Provide the [x, y] coordinate of the cell's center where the given text is located.  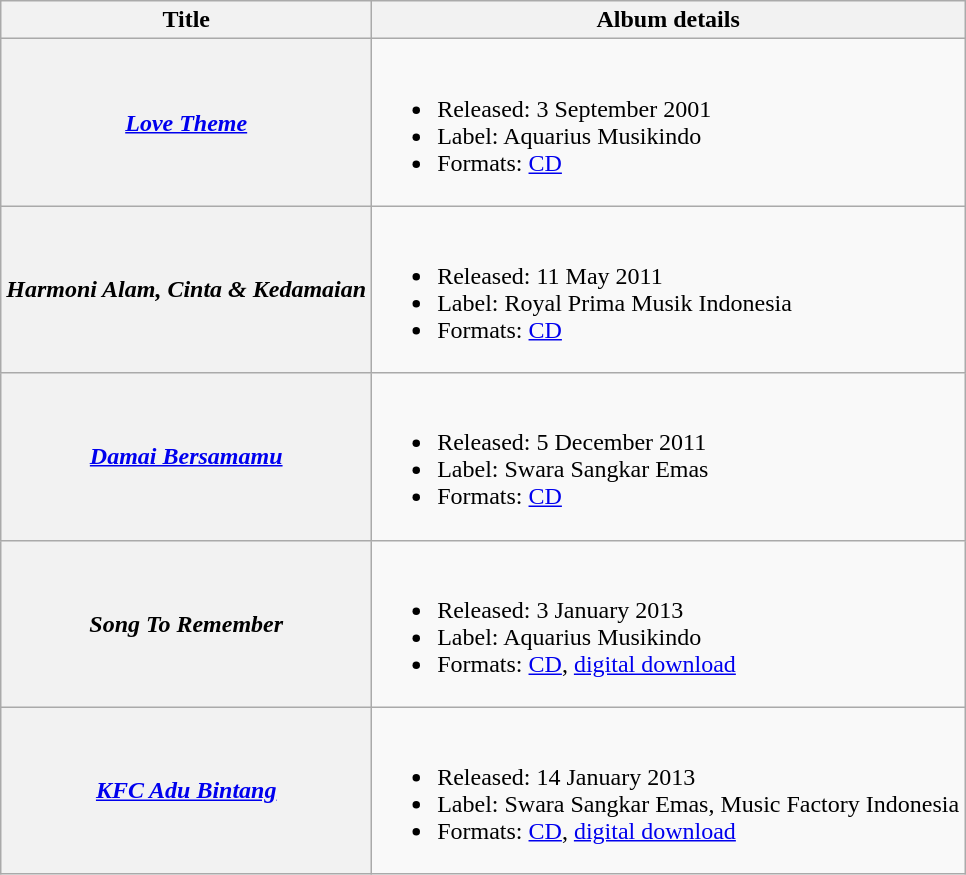
Love Theme [186, 122]
Album details [668, 20]
Released: 5 December 2011Label: Swara Sangkar EmasFormats: CD [668, 456]
Released: 14 January 2013Label: Swara Sangkar Emas, Music Factory IndonesiaFormats: CD, digital download [668, 790]
Released: 11 May 2011Label: Royal Prima Musik IndonesiaFormats: CD [668, 290]
Released: 3 September 2001Label: Aquarius MusikindoFormats: CD [668, 122]
Released: 3 January 2013Label: Aquarius MusikindoFormats: CD, digital download [668, 624]
Damai Bersamamu [186, 456]
Harmoni Alam, Cinta & Kedamaian [186, 290]
KFC Adu Bintang [186, 790]
Title [186, 20]
Song To Remember [186, 624]
